From the cell containing the given text, extract its center point as (X, Y) coordinate. 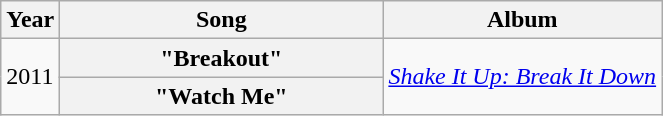
2011 (30, 77)
Album (522, 20)
Shake It Up: Break It Down (522, 77)
"Breakout" (222, 58)
"Watch Me" (222, 96)
Song (222, 20)
Year (30, 20)
